Extract the (X, Y) coordinate from the center of the cell holding the provided text.  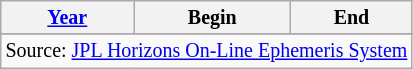
Begin (212, 18)
Year (68, 18)
End (352, 18)
Source: JPL Horizons On-Line Ephemeris System (206, 52)
